Extract the [x, y] coordinate from the center of the cell holding the provided text.  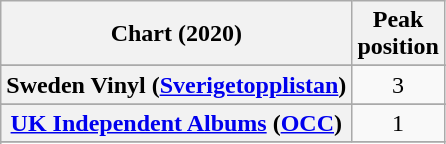
Peakposition [398, 34]
3 [398, 85]
Sweden Vinyl (Sverigetopplistan) [176, 85]
UK Independent Albums (OCC) [176, 123]
1 [398, 123]
Chart (2020) [176, 34]
